Extract the [X, Y] coordinate from the center of the cell holding the provided text.  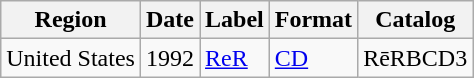
RēRBCD3 [416, 58]
ReR [235, 58]
Date [170, 20]
Format [313, 20]
1992 [170, 58]
CD [313, 58]
Catalog [416, 20]
United States [71, 58]
Region [71, 20]
Label [235, 20]
